Find where the given text appears and provide that cell's center as (X, Y) coordinate. 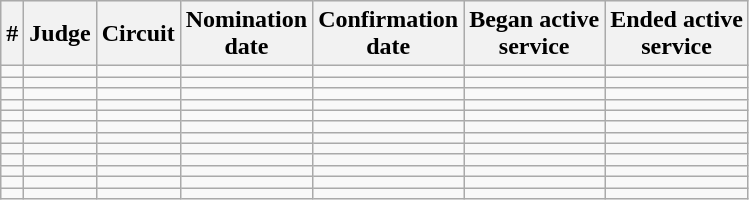
# (12, 34)
Began activeservice (534, 34)
Circuit (138, 34)
Judge (60, 34)
Confirmationdate (388, 34)
Nominationdate (246, 34)
Ended activeservice (677, 34)
